From the cell containing the given text, extract its center point as [X, Y] coordinate. 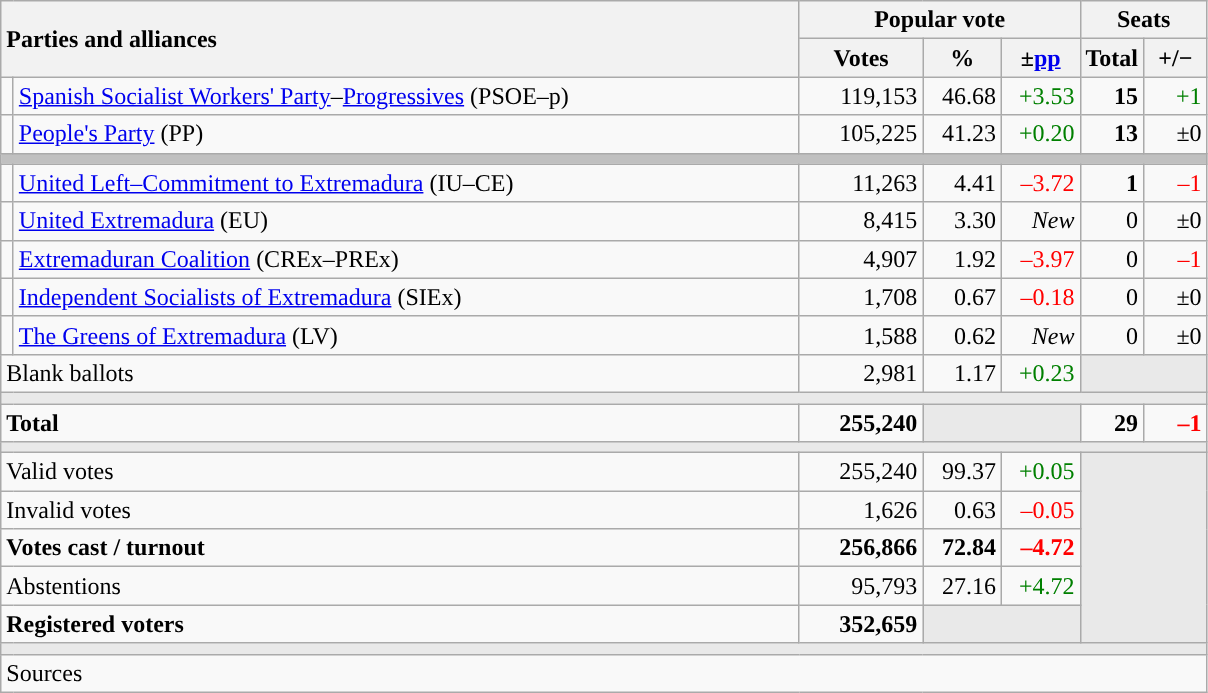
Spanish Socialist Workers' Party–Progressives (PSOE–p) [406, 96]
3.30 [962, 221]
0.63 [962, 510]
Extremaduran Coalition (CREx–PREx) [406, 259]
95,793 [861, 586]
8,415 [861, 221]
1.17 [962, 373]
United Extremadura (EU) [406, 221]
+4.72 [1040, 586]
29 [1112, 423]
41.23 [962, 134]
99.37 [962, 472]
72.84 [962, 548]
–0.18 [1040, 297]
Votes cast / turnout [400, 548]
1.92 [962, 259]
Votes [861, 58]
–0.05 [1040, 510]
46.68 [962, 96]
+3.53 [1040, 96]
0.62 [962, 335]
1 [1112, 183]
1,588 [861, 335]
–4.72 [1040, 548]
15 [1112, 96]
+1 [1176, 96]
Blank ballots [400, 373]
The Greens of Extremadura (LV) [406, 335]
Registered voters [400, 624]
–3.72 [1040, 183]
Sources [604, 673]
+/− [1176, 58]
Valid votes [400, 472]
–3.97 [1040, 259]
+0.20 [1040, 134]
352,659 [861, 624]
2,981 [861, 373]
People's Party (PP) [406, 134]
Popular vote [940, 20]
±pp [1040, 58]
Abstentions [400, 586]
1,626 [861, 510]
Seats [1144, 20]
Independent Socialists of Extremadura (SIEx) [406, 297]
+0.05 [1040, 472]
United Left–Commitment to Extremadura (IU–CE) [406, 183]
0.67 [962, 297]
105,225 [861, 134]
13 [1112, 134]
119,153 [861, 96]
256,866 [861, 548]
1,708 [861, 297]
27.16 [962, 586]
+0.23 [1040, 373]
4,907 [861, 259]
4.41 [962, 183]
Invalid votes [400, 510]
11,263 [861, 183]
% [962, 58]
Parties and alliances [400, 39]
